Extract the (X, Y) coordinate from the center of the cell holding the provided text.  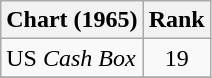
Chart (1965) (72, 20)
Rank (176, 20)
US Cash Box (72, 58)
19 (176, 58)
